Return the (X, Y) coordinate for the center point of the cell that contains the specified text.  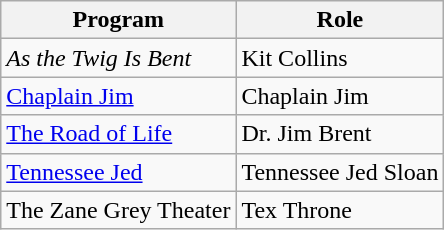
Kit Collins (340, 58)
Role (340, 20)
The Road of Life (118, 134)
The Zane Grey Theater (118, 210)
Tennessee Jed (118, 172)
Tex Throne (340, 210)
Tennessee Jed Sloan (340, 172)
As the Twig Is Bent (118, 58)
Program (118, 20)
Dr. Jim Brent (340, 134)
